Extract the [x, y] coordinate from the center of the cell holding the provided text.  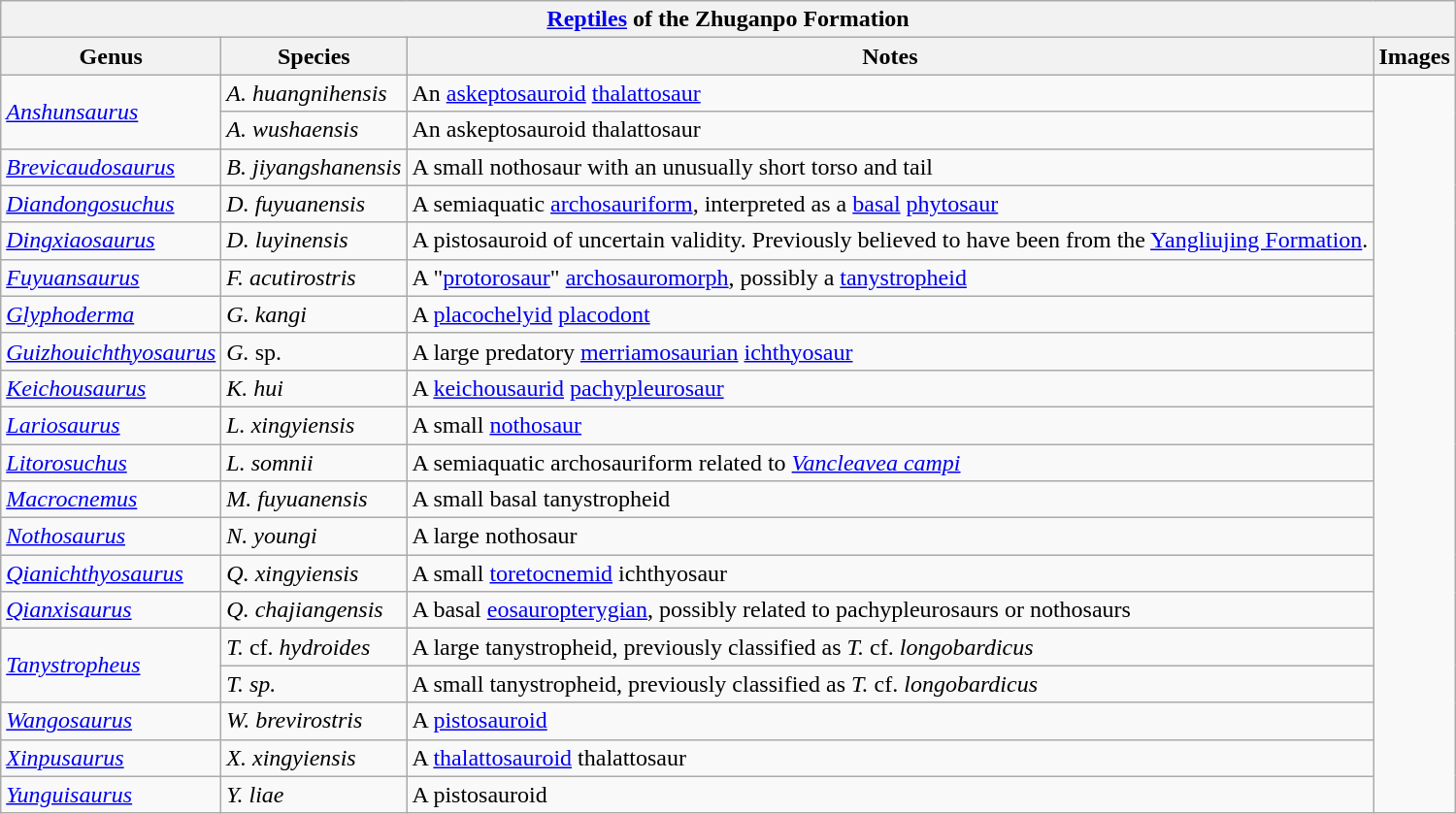
A. huangnihensis [314, 93]
Nothosaurus [111, 537]
Species [314, 56]
Genus [111, 56]
Qianichthyosaurus [111, 573]
A placochelyid placodont [890, 314]
A semiaquatic archosauriform related to Vancleavea campi [890, 463]
A pistosauroid of uncertain validity. Previously believed to have been from the Yangliujing Formation. [890, 241]
Q. xingyiensis [314, 573]
W. brevirostris [314, 721]
N. youngi [314, 537]
Fuyuansaurus [111, 277]
B. jiyangshanensis [314, 167]
Anshunsaurus [111, 112]
Glyphoderma [111, 314]
A small basal tanystropheid [890, 500]
Lariosaurus [111, 425]
Diandongosuchus [111, 204]
F. acutirostris [314, 277]
A small nothosaur [890, 425]
Tanystropheus [111, 666]
G. sp. [314, 351]
T. sp. [314, 684]
A. wushaensis [314, 130]
Q. chajiangensis [314, 610]
A small tanystropheid, previously classified as T. cf. longobardicus [890, 684]
Litorosuchus [111, 463]
Qianxisaurus [111, 610]
L. xingyiensis [314, 425]
L. somnii [314, 463]
Macrocnemus [111, 500]
D. fuyuanensis [314, 204]
Images [1414, 56]
Y. liae [314, 795]
A large predatory merriamosaurian ichthyosaur [890, 351]
Notes [890, 56]
T. cf. hydroides [314, 647]
A thalattosauroid thalattosaur [890, 758]
Dingxiaosaurus [111, 241]
K. hui [314, 388]
X. xingyiensis [314, 758]
Xinpusaurus [111, 758]
A small nothosaur with an unusually short torso and tail [890, 167]
Keichousaurus [111, 388]
M. fuyuanensis [314, 500]
Reptiles of the Zhuganpo Formation [728, 19]
A semiaquatic archosauriform, interpreted as a basal phytosaur [890, 204]
A small toretocnemid ichthyosaur [890, 573]
Brevicaudosaurus [111, 167]
G. kangi [314, 314]
A large tanystropheid, previously classified as T. cf. longobardicus [890, 647]
D. luyinensis [314, 241]
Yunguisaurus [111, 795]
A large nothosaur [890, 537]
A basal eosauropterygian, possibly related to pachypleurosaurs or nothosaurs [890, 610]
Wangosaurus [111, 721]
A keichousaurid pachypleurosaur [890, 388]
Guizhouichthyosaurus [111, 351]
A "protorosaur" archosauromorph, possibly a tanystropheid [890, 277]
